Search for the cell housing the specified text and yield its (x, y) center coordinate. 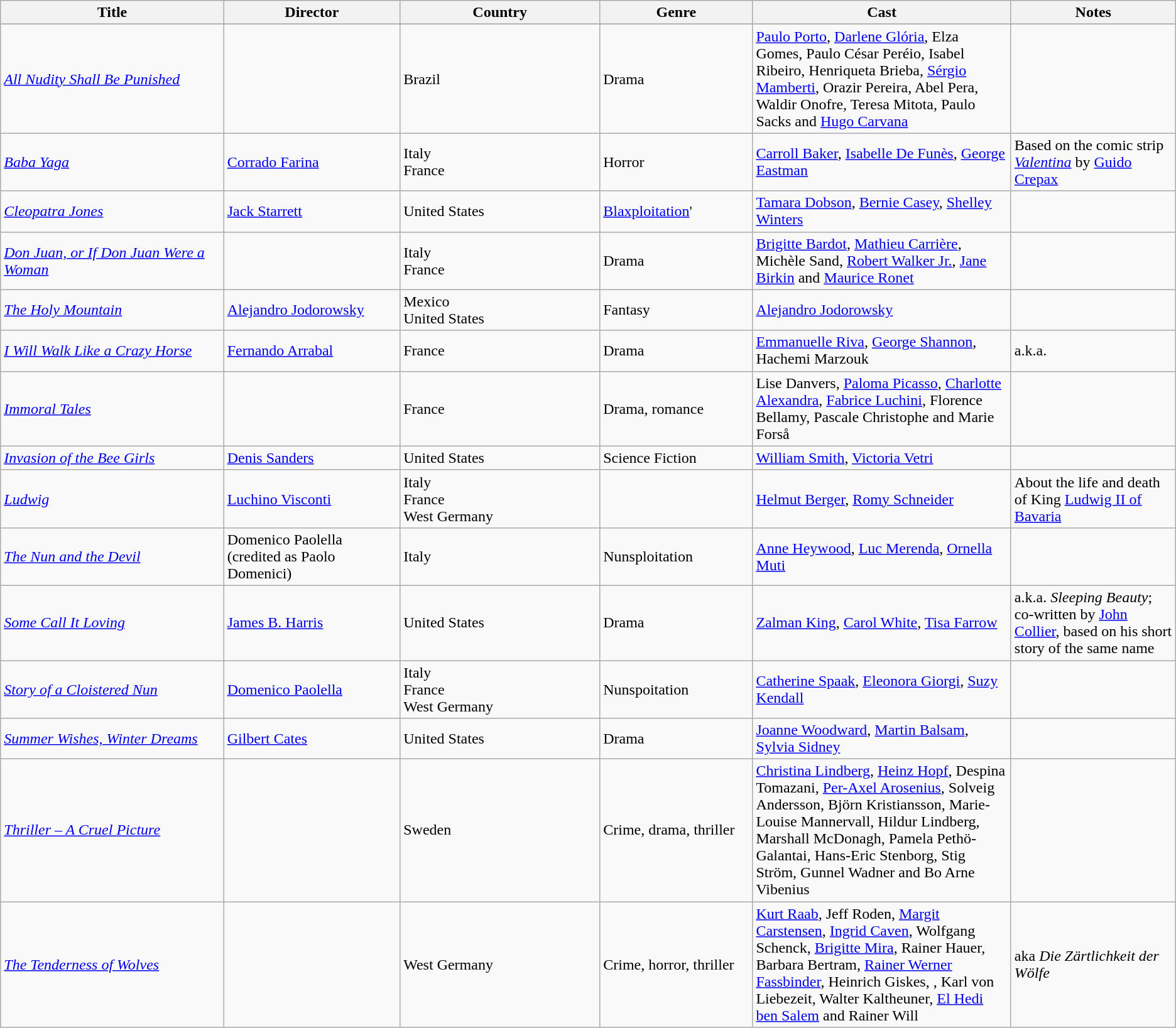
William Smith, Victoria Vetri (882, 458)
Horror (676, 162)
Story of a Cloistered Nun (112, 690)
aka Die Zärtlichkeit der Wölfe (1093, 965)
Zalman King, Carol White, Tisa Farrow (882, 623)
Ludwig (112, 499)
Crime, horror, thriller (676, 965)
About the life and death of King Ludwig II of Bavaria (1093, 499)
Immoral Tales (112, 408)
a.k.a. Sleeping Beauty; co-written by John Collier, based on his short story of the same name (1093, 623)
Title (112, 13)
Domenico Paolella (312, 690)
Summer Wishes, Winter Dreams (112, 739)
Helmut Berger, Romy Schneider (882, 499)
Country (500, 13)
The Holy Mountain (112, 310)
Fantasy (676, 310)
Nunspoitation (676, 690)
Tamara Dobson, Bernie Casey, Shelley Winters (882, 211)
Invasion of the Bee Girls (112, 458)
Emmanuelle Riva, George Shannon, Hachemi Marzouk (882, 350)
James B. Harris (312, 623)
The Nun and the Devil (112, 556)
The Tenderness of Wolves (112, 965)
Cleopatra Jones (112, 211)
Denis Sanders (312, 458)
Crime, drama, thriller (676, 830)
West Germany (500, 965)
Genre (676, 13)
Catherine Spaak, Eleonora Giorgi, Suzy Kendall (882, 690)
Brazil (500, 79)
Domenico Paolella (credited as Paolo Domenici) (312, 556)
a.k.a. (1093, 350)
Corrado Farina (312, 162)
Science Fiction (676, 458)
Brigitte Bardot, Mathieu Carrière, Michèle Sand, Robert Walker Jr., Jane Birkin and Maurice Ronet (882, 261)
MexicoUnited States (500, 310)
Italy (500, 556)
Some Call It Loving (112, 623)
Gilbert Cates (312, 739)
Baba Yaga (112, 162)
Fernando Arrabal (312, 350)
Blaxploitation' (676, 211)
Cast (882, 13)
I Will Walk Like a Crazy Horse (112, 350)
Notes (1093, 13)
Director (312, 13)
Carroll Baker, Isabelle De Funès, George Eastman (882, 162)
Sweden (500, 830)
Drama, romance (676, 408)
Don Juan, or If Don Juan Were a Woman (112, 261)
Joanne Woodward, Martin Balsam, Sylvia Sidney (882, 739)
Jack Starrett (312, 211)
Based on the comic strip Valentina by Guido Crepax (1093, 162)
Lise Danvers, Paloma Picasso, Charlotte Alexandra, Fabrice Luchini, Florence Bellamy, Pascale Christophe and Marie Forså (882, 408)
Nunsploitation (676, 556)
All Nudity Shall Be Punished (112, 79)
Anne Heywood, Luc Merenda, Ornella Muti (882, 556)
Luchino Visconti (312, 499)
Thriller – A Cruel Picture (112, 830)
